Provide the (X, Y) coordinate of the cell's center where the given text is located.  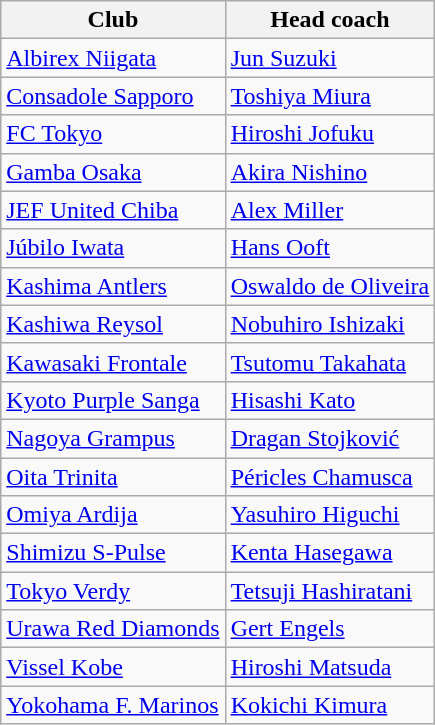
Kokichi Kimura (330, 705)
Tsutomu Takahata (330, 362)
Gamba Osaka (113, 172)
Péricles Chamusca (330, 477)
Nobuhiro Ishizaki (330, 324)
Toshiya Miura (330, 96)
Club (113, 20)
Kenta Hasegawa (330, 553)
Jun Suzuki (330, 58)
Kashiwa Reysol (113, 324)
Tokyo Verdy (113, 591)
FC Tokyo (113, 134)
Hiroshi Jofuku (330, 134)
Kashima Antlers (113, 286)
Albirex Niigata (113, 58)
Gert Engels (330, 629)
Consadole Sapporo (113, 96)
Urawa Red Diamonds (113, 629)
Oswaldo de Oliveira (330, 286)
Yasuhiro Higuchi (330, 515)
JEF United Chiba (113, 210)
Tetsuji Hashiratani (330, 591)
Omiya Ardija (113, 515)
Oita Trinita (113, 477)
Hisashi Kato (330, 400)
Kawasaki Frontale (113, 362)
Head coach (330, 20)
Júbilo Iwata (113, 248)
Kyoto Purple Sanga (113, 400)
Shimizu S-Pulse (113, 553)
Akira Nishino (330, 172)
Yokohama F. Marinos (113, 705)
Hiroshi Matsuda (330, 667)
Nagoya Grampus (113, 438)
Vissel Kobe (113, 667)
Hans Ooft (330, 248)
Alex Miller (330, 210)
Dragan Stojković (330, 438)
